Return the [X, Y] coordinate for the center point of the cell that contains the specified text.  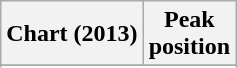
Chart (2013) [72, 34]
Peakposition [189, 34]
